For the text-containing cell, return its midpoint in [x, y] coordinate format. 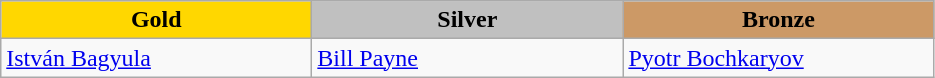
Gold [156, 20]
Pyotr Bochkaryov [778, 58]
Bill Payne [468, 58]
István Bagyula [156, 58]
Bronze [778, 20]
Silver [468, 20]
